Extract the [x, y] coordinate from the center of the cell holding the provided text.  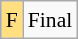
F [12, 20]
Final [50, 20]
